Output the (x, y) coordinate of the center of the cell containing the given text.  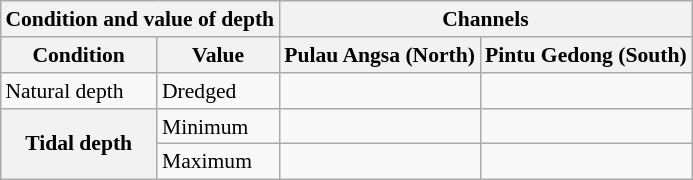
Maximum (218, 162)
Minimum (218, 126)
Channels (485, 19)
Pulau Angsa (North) (380, 55)
Value (218, 55)
Dredged (218, 91)
Pintu Gedong (South) (586, 55)
Natural depth (78, 91)
Condition (78, 55)
Condition and value of depth (140, 19)
Tidal depth (78, 144)
